Extract the (X, Y) coordinate from the center of the cell holding the provided text.  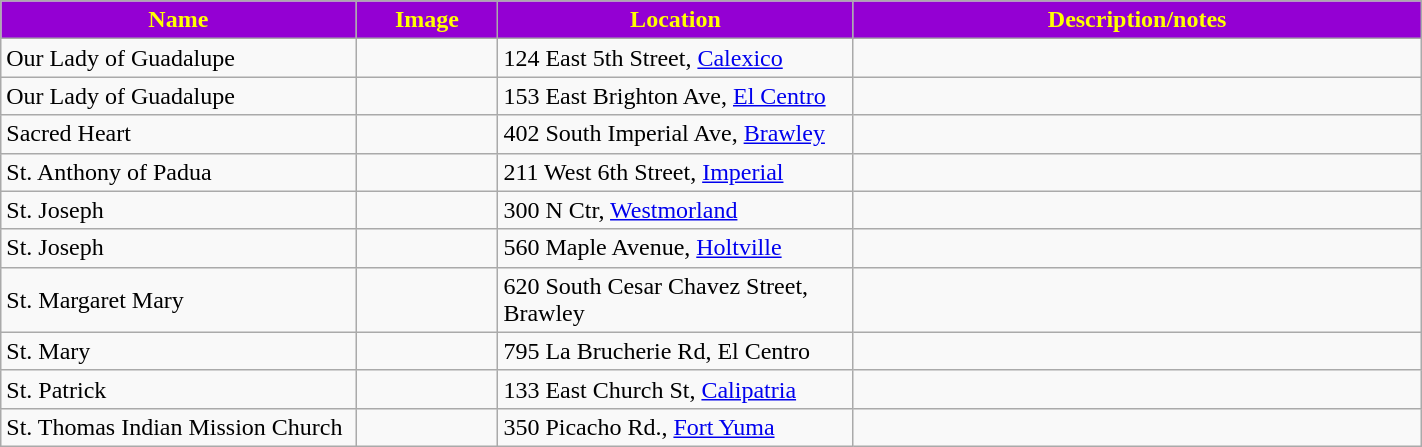
St. Patrick (178, 389)
133 East Church St, Calipatria (676, 389)
St. Thomas Indian Mission Church (178, 427)
Location (676, 20)
Image (427, 20)
211 West 6th Street, Imperial (676, 172)
560 Maple Avenue, Holtville (676, 248)
620 South Cesar Chavez Street, Brawley (676, 300)
St. Anthony of Padua (178, 172)
Name (178, 20)
402 South Imperial Ave, Brawley (676, 134)
St. Mary (178, 351)
Description/notes (1137, 20)
795 La Brucherie Rd, El Centro (676, 351)
350 Picacho Rd., Fort Yuma (676, 427)
Sacred Heart (178, 134)
124 East 5th Street, Calexico (676, 58)
St. Margaret Mary (178, 300)
153 East Brighton Ave, El Centro (676, 96)
300 N Ctr, Westmorland (676, 210)
